Scan for the cell matching the given text and deliver its (X, Y) coordinate at center. 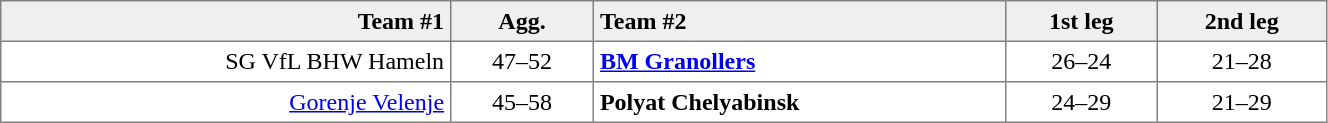
SG VfL BHW Hameln (226, 61)
BM Granollers (799, 61)
47–52 (522, 61)
Team #1 (226, 21)
Polyat Chelyabinsk (799, 102)
21–28 (1242, 61)
Agg. (522, 21)
1st leg (1082, 21)
2nd leg (1242, 21)
Gorenje Velenje (226, 102)
21–29 (1242, 102)
24–29 (1082, 102)
45–58 (522, 102)
26–24 (1082, 61)
Team #2 (799, 21)
